Locate the cell with the specified text and output its [X, Y] center coordinate. 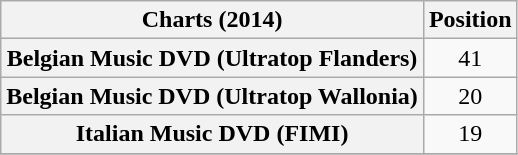
Charts (2014) [212, 20]
41 [470, 58]
Position [470, 20]
20 [470, 96]
Belgian Music DVD (Ultratop Wallonia) [212, 96]
Italian Music DVD (FIMI) [212, 134]
Belgian Music DVD (Ultratop Flanders) [212, 58]
19 [470, 134]
